Provide the [X, Y] coordinate of the cell's center where the given text is located.  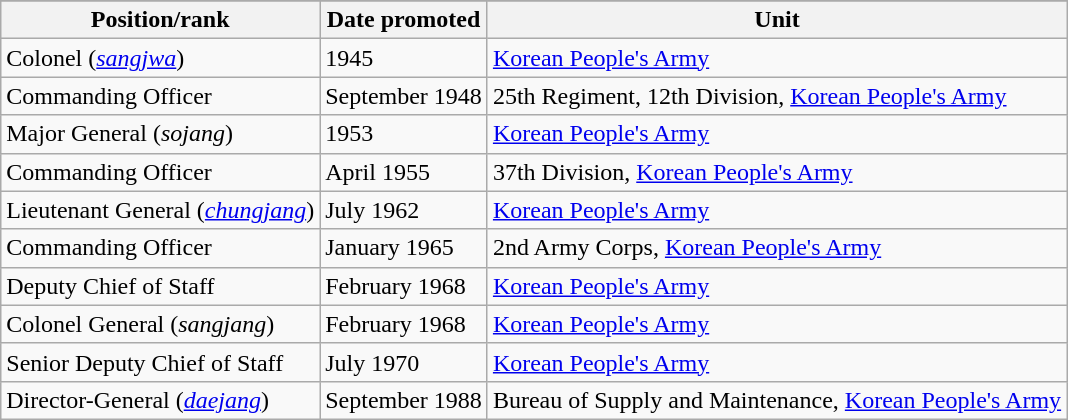
25th Regiment, 12th Division, Korean People's Army [776, 96]
Unit [776, 20]
37th Division, Korean People's Army [776, 172]
Position/rank [160, 20]
Senior Deputy Chief of Staff [160, 362]
Director-General (daejang) [160, 400]
Bureau of Supply and Maintenance, Korean People's Army [776, 400]
September 1988 [404, 400]
April 1955 [404, 172]
2nd Army Corps, Korean People's Army [776, 248]
January 1965 [404, 248]
1945 [404, 58]
Major General (sojang) [160, 134]
July 1962 [404, 210]
Date promoted [404, 20]
1953 [404, 134]
Deputy Chief of Staff [160, 286]
Colonel General (sangjang) [160, 324]
September 1948 [404, 96]
July 1970 [404, 362]
Colonel (sangjwa) [160, 58]
Lieutenant General (chungjang) [160, 210]
